Extract the (X, Y) coordinate from the center of the cell holding the provided text.  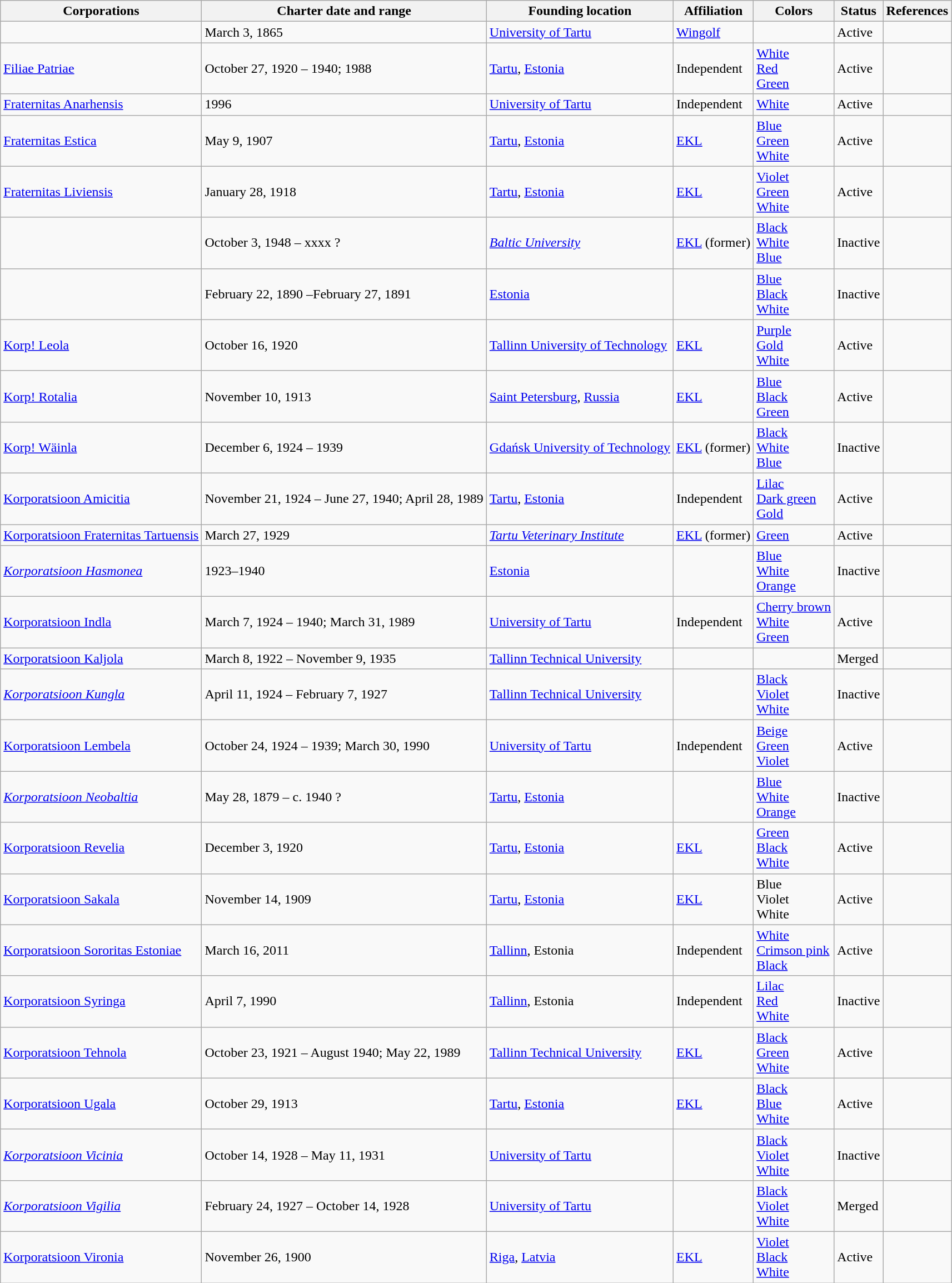
Purple Gold White (794, 345)
October 23, 1921 – August 1940; May 22, 1989 (344, 1052)
White (794, 104)
Status (859, 11)
October 24, 1924 – 1939; March 30, 1990 (344, 746)
May 28, 1879 – c. 1940 ? (344, 797)
Green Black White (794, 848)
Riga, Latvia (580, 1257)
Green (794, 535)
1923–1940 (344, 571)
White Red Green (794, 68)
Beige Green Violet (794, 746)
Colors (794, 11)
Korporatsioon Neobaltia (101, 797)
December 6, 1924 – 1939 (344, 447)
October 14, 1928 – May 11, 1931 (344, 1155)
Korporatsioon Tehnola (101, 1052)
April 11, 1924 – February 7, 1927 (344, 695)
Black Green White (794, 1052)
March 16, 2011 (344, 950)
Lilac Red White (794, 1001)
Korporatsioon Kaljola (101, 658)
Korp! Rotalia (101, 396)
Tallinn University of Technology (580, 345)
Blue Green White (794, 141)
Korp! Wäinla (101, 447)
References (917, 11)
February 22, 1890 –February 27, 1891 (344, 294)
November 14, 1909 (344, 899)
Fraternitas Anarhensis (101, 104)
October 3, 1948 – xxxx ? (344, 243)
Founding location (580, 11)
Saint Petersburg, Russia (580, 396)
Cherry brown White Green (794, 622)
BlueVioletWhite (794, 899)
Gdańsk University of Technology (580, 447)
March 7, 1924 – 1940; March 31, 1989 (344, 622)
Blue Black Green (794, 396)
Fraternitas Liviensis (101, 192)
White Crimson pink Black (794, 950)
Corporations (101, 11)
Affiliation (714, 11)
Tartu Veterinary Institute (580, 535)
January 28, 1918 (344, 192)
Korporatsioon Vicinia (101, 1155)
Korporatsioon Amicitia (101, 498)
Korp! Leola (101, 345)
1996 (344, 104)
Filiae Patriae (101, 68)
Korporatsioon Hasmonea (101, 571)
Violet Green White (794, 192)
Lilac Dark green Gold (794, 498)
Blue Black White (794, 294)
Charter date and range (344, 11)
Korporatsioon Revelia (101, 848)
Baltic University (580, 243)
Wingolf (714, 32)
October 29, 1913 (344, 1104)
March 8, 1922 – November 9, 1935 (344, 658)
Korporatsioon Kungla (101, 695)
October 16, 1920 (344, 345)
Black Blue White (794, 1104)
February 24, 1927 – October 14, 1928 (344, 1206)
Korporatsioon Ugala (101, 1104)
November 10, 1913 (344, 396)
Korporatsioon Lembela (101, 746)
Korporatsioon Fraternitas Tartuensis (101, 535)
November 26, 1900 (344, 1257)
Korporatsioon Vigilia (101, 1206)
October 27, 1920 – 1940; 1988 (344, 68)
Korporatsioon Sakala (101, 899)
Korporatsioon Vironia (101, 1257)
Korporatsioon Syringa (101, 1001)
March 27, 1929 (344, 535)
November 21, 1924 – June 27, 1940; April 28, 1989 (344, 498)
Korporatsioon Sororitas Estoniae (101, 950)
March 3, 1865 (344, 32)
Korporatsioon Indla (101, 622)
Violet Black White (794, 1257)
April 7, 1990 (344, 1001)
Fraternitas Estica (101, 141)
December 3, 1920 (344, 848)
May 9, 1907 (344, 141)
